Pinpoint the cell where the given text exists, returning its (X, Y) midpoint coordinate. 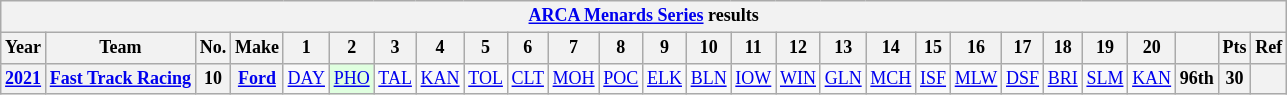
TAL (395, 78)
ELK (665, 78)
16 (976, 48)
1 (306, 48)
MLW (976, 78)
TOL (486, 78)
IOW (754, 78)
Ford (258, 78)
19 (1105, 48)
GLN (843, 78)
DSF (1023, 78)
BRI (1062, 78)
4 (440, 48)
9 (665, 48)
Ref (1269, 48)
No. (212, 48)
8 (621, 48)
2 (352, 48)
7 (574, 48)
30 (1234, 78)
17 (1023, 48)
Year (24, 48)
96th (1196, 78)
POC (621, 78)
MCH (891, 78)
WIN (798, 78)
DAY (306, 78)
13 (843, 48)
SLM (1105, 78)
Team (120, 48)
2021 (24, 78)
5 (486, 48)
18 (1062, 48)
3 (395, 48)
Pts (1234, 48)
CLT (528, 78)
15 (934, 48)
14 (891, 48)
MOH (574, 78)
12 (798, 48)
PHO (352, 78)
ARCA Menards Series results (644, 16)
Make (258, 48)
BLN (708, 78)
6 (528, 48)
20 (1152, 48)
ISF (934, 78)
Fast Track Racing (120, 78)
11 (754, 48)
